Determine the (X, Y) coordinate at the center of the cell enclosing the given text.  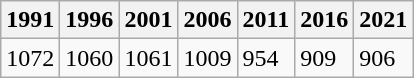
2016 (324, 20)
906 (384, 58)
2006 (208, 20)
1060 (90, 58)
1996 (90, 20)
2001 (148, 20)
1072 (30, 58)
909 (324, 58)
1009 (208, 58)
1061 (148, 58)
2021 (384, 20)
954 (266, 58)
1991 (30, 20)
2011 (266, 20)
